For the text-containing cell, return its midpoint in (x, y) coordinate format. 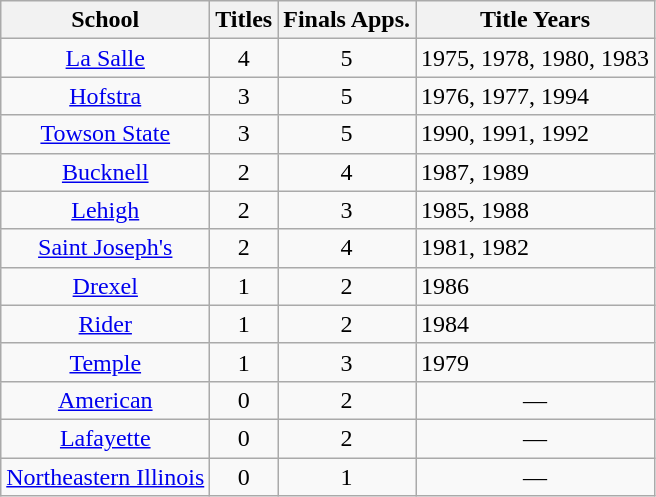
1985, 1988 (536, 210)
School (106, 20)
1979 (536, 362)
1990, 1991, 1992 (536, 134)
1984 (536, 324)
1987, 1989 (536, 172)
Lehigh (106, 210)
Lafayette (106, 438)
1976, 1977, 1994 (536, 96)
Bucknell (106, 172)
American (106, 400)
La Salle (106, 58)
Rider (106, 324)
Northeastern Illinois (106, 477)
Temple (106, 362)
1975, 1978, 1980, 1983 (536, 58)
Finals Apps. (347, 20)
1986 (536, 286)
Saint Joseph's (106, 248)
1981, 1982 (536, 248)
Drexel (106, 286)
Title Years (536, 20)
Hofstra (106, 96)
Titles (244, 20)
Towson State (106, 134)
